Determine the (X, Y) coordinate at the center of the cell enclosing the given text.  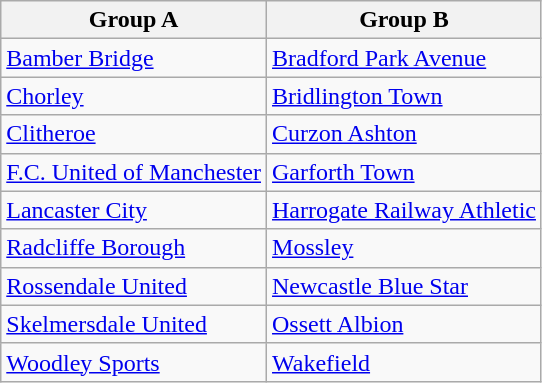
Radcliffe Borough (134, 248)
F.C. United of Manchester (134, 172)
Woodley Sports (134, 362)
Curzon Ashton (404, 134)
Bridlington Town (404, 96)
Wakefield (404, 362)
Group B (404, 20)
Harrogate Railway Athletic (404, 210)
Ossett Albion (404, 324)
Bradford Park Avenue (404, 58)
Skelmersdale United (134, 324)
Garforth Town (404, 172)
Bamber Bridge (134, 58)
Group A (134, 20)
Lancaster City (134, 210)
Newcastle Blue Star (404, 286)
Chorley (134, 96)
Rossendale United (134, 286)
Clitheroe (134, 134)
Mossley (404, 248)
